Capture the cell that displays the provided text and extract its (X, Y) central coordinate. 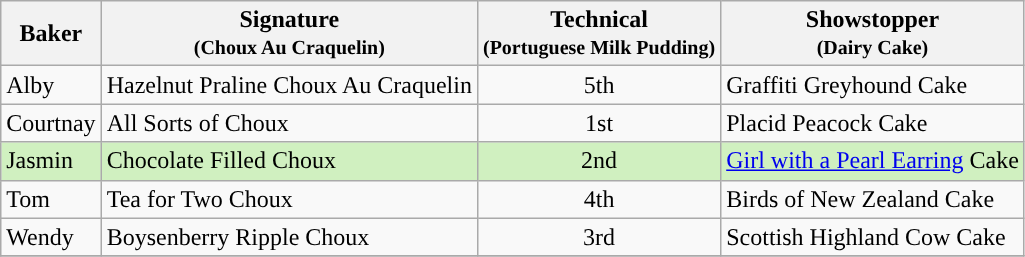
Scottish Highland Cow Cake (873, 237)
Courtnay (51, 123)
3rd (598, 237)
Chocolate Filled Choux (289, 161)
Baker (51, 34)
All Sorts of Choux (289, 123)
Hazelnut Praline Choux Au Craquelin (289, 85)
4th (598, 199)
Girl with a Pearl Earring Cake (873, 161)
Technical(Portuguese Milk Pudding) (598, 34)
Wendy (51, 237)
Signature(Choux Au Craquelin) (289, 34)
5th (598, 85)
Graffiti Greyhound Cake (873, 85)
Tea for Two Choux (289, 199)
Birds of New Zealand Cake (873, 199)
Alby (51, 85)
2nd (598, 161)
1st (598, 123)
Showstopper(Dairy Cake) (873, 34)
Jasmin (51, 161)
Tom (51, 199)
Boysenberry Ripple Choux (289, 237)
Placid Peacock Cake (873, 123)
